Scan for the cell matching the given text and deliver its (x, y) coordinate at center. 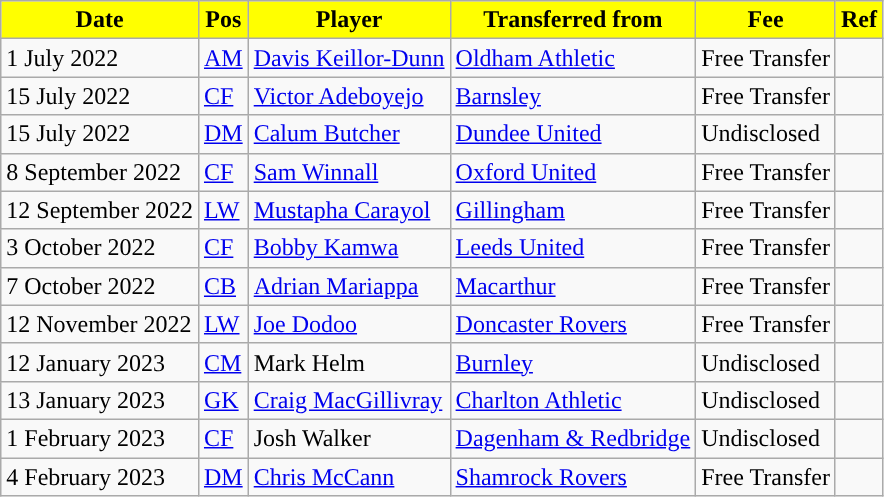
Shamrock Rovers (573, 477)
Ref (858, 20)
Craig MacGillivray (349, 400)
13 January 2023 (100, 400)
Dundee United (573, 134)
Victor Adeboyejo (349, 96)
Barnsley (573, 96)
Josh Walker (349, 438)
Mustapha Carayol (349, 210)
Doncaster Rovers (573, 324)
Transferred from (573, 20)
Chris McCann (349, 477)
Oxford United (573, 172)
Oldham Athletic (573, 58)
Gillingham (573, 210)
CM (223, 362)
Date (100, 20)
Bobby Kamwa (349, 248)
Leeds United (573, 248)
Pos (223, 20)
8 September 2022 (100, 172)
Sam Winnall (349, 172)
Davis Keillor-Dunn (349, 58)
1 February 2023 (100, 438)
Fee (766, 20)
Joe Dodoo (349, 324)
4 February 2023 (100, 477)
Macarthur (573, 286)
AM (223, 58)
Player (349, 20)
12 September 2022 (100, 210)
7 October 2022 (100, 286)
Adrian Mariappa (349, 286)
Dagenham & Redbridge (573, 438)
Mark Helm (349, 362)
GK (223, 400)
Burnley (573, 362)
Calum Butcher (349, 134)
12 January 2023 (100, 362)
CB (223, 286)
Charlton Athletic (573, 400)
3 October 2022 (100, 248)
12 November 2022 (100, 324)
1 July 2022 (100, 58)
